Identify which cell holds the provided text, then report its [X, Y] central coordinate. 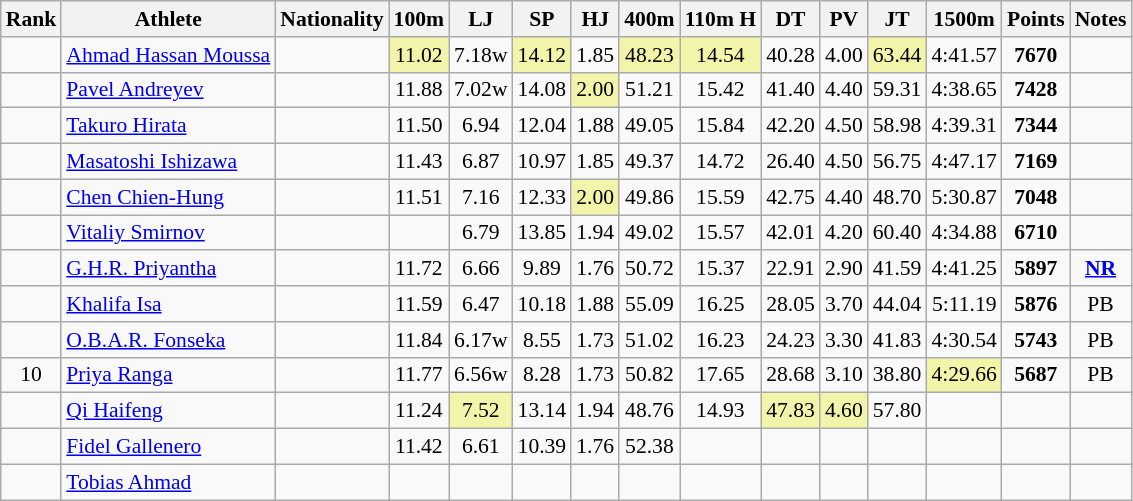
3.30 [844, 340]
6.66 [480, 269]
49.02 [649, 233]
11.72 [419, 269]
56.75 [898, 162]
6.87 [480, 162]
28.05 [790, 304]
11.77 [419, 375]
5687 [1036, 375]
47.83 [790, 411]
11.24 [419, 411]
13.85 [542, 233]
3.10 [844, 375]
63.44 [898, 55]
42.75 [790, 197]
6.47 [480, 304]
6.94 [480, 126]
7048 [1036, 197]
HJ [595, 19]
14.72 [720, 162]
12.04 [542, 126]
26.40 [790, 162]
7.52 [480, 411]
41.59 [898, 269]
11.02 [419, 55]
9.89 [542, 269]
11.42 [419, 447]
7344 [1036, 126]
5:11.19 [964, 304]
14.08 [542, 90]
Tobias Ahmad [168, 482]
7.02w [480, 90]
60.40 [898, 233]
Rank [32, 19]
41.40 [790, 90]
4:30.54 [964, 340]
Fidel Gallenero [168, 447]
22.91 [790, 269]
4:47.17 [964, 162]
50.82 [649, 375]
4.60 [844, 411]
DT [790, 19]
51.02 [649, 340]
58.98 [898, 126]
4:34.88 [964, 233]
4:38.65 [964, 90]
41.83 [898, 340]
Pavel Andreyev [168, 90]
17.65 [720, 375]
O.B.A.R. Fonseka [168, 340]
7.16 [480, 197]
5876 [1036, 304]
5:30.87 [964, 197]
15.42 [720, 90]
6.17w [480, 340]
14.12 [542, 55]
2.90 [844, 269]
10 [32, 375]
Ahmad Hassan Moussa [168, 55]
42.20 [790, 126]
50.72 [649, 269]
11.43 [419, 162]
7670 [1036, 55]
28.68 [790, 375]
59.31 [898, 90]
40.28 [790, 55]
Priya Ranga [168, 375]
11.50 [419, 126]
4:41.57 [964, 55]
4:41.25 [964, 269]
G.H.R. Priyantha [168, 269]
7169 [1036, 162]
SP [542, 19]
PV [844, 19]
11.84 [419, 340]
5743 [1036, 340]
Takuro Hirata [168, 126]
10.18 [542, 304]
14.93 [720, 411]
24.23 [790, 340]
16.23 [720, 340]
11.59 [419, 304]
100m [419, 19]
4.00 [844, 55]
15.59 [720, 197]
8.28 [542, 375]
6710 [1036, 233]
8.55 [542, 340]
12.33 [542, 197]
49.37 [649, 162]
6.61 [480, 447]
4:39.31 [964, 126]
10.97 [542, 162]
49.86 [649, 197]
57.80 [898, 411]
400m [649, 19]
44.04 [898, 304]
5897 [1036, 269]
4.20 [844, 233]
3.70 [844, 304]
Masatoshi Ishizawa [168, 162]
6.79 [480, 233]
10.39 [542, 447]
52.38 [649, 447]
Khalifa Isa [168, 304]
38.80 [898, 375]
16.25 [720, 304]
15.57 [720, 233]
14.54 [720, 55]
42.01 [790, 233]
6.56w [480, 375]
7428 [1036, 90]
48.70 [898, 197]
1500m [964, 19]
110m H [720, 19]
48.76 [649, 411]
Vitaliy Smirnov [168, 233]
JT [898, 19]
55.09 [649, 304]
NR [1101, 269]
Notes [1101, 19]
LJ [480, 19]
49.05 [649, 126]
Nationality [332, 19]
15.37 [720, 269]
Athlete [168, 19]
51.21 [649, 90]
Points [1036, 19]
11.88 [419, 90]
15.84 [720, 126]
Qi Haifeng [168, 411]
7.18w [480, 55]
48.23 [649, 55]
11.51 [419, 197]
Chen Chien-Hung [168, 197]
4:29.66 [964, 375]
13.14 [542, 411]
